Capture the cell that displays the provided text and extract its (x, y) central coordinate. 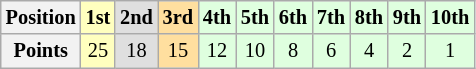
7th (331, 17)
10th (450, 17)
8th (369, 17)
1 (450, 51)
2nd (136, 17)
12 (217, 51)
3rd (178, 17)
6th (293, 17)
15 (178, 51)
25 (98, 51)
9th (407, 17)
18 (136, 51)
5th (255, 17)
1st (98, 17)
8 (293, 51)
10 (255, 51)
Position (41, 17)
2 (407, 51)
4th (217, 17)
Points (41, 51)
4 (369, 51)
6 (331, 51)
